Provide the (x, y) coordinate of the cell's center where the given text is located.  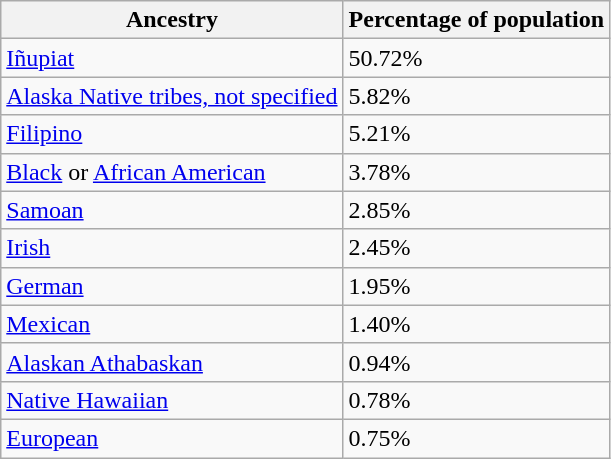
0.78% (476, 400)
Samoan (172, 210)
0.75% (476, 438)
Alaskan Athabaskan (172, 362)
German (172, 286)
2.45% (476, 248)
Ancestry (172, 20)
1.95% (476, 286)
Alaska Native tribes, not specified (172, 96)
5.82% (476, 96)
Native Hawaiian (172, 400)
3.78% (476, 172)
1.40% (476, 324)
Black or African American (172, 172)
5.21% (476, 134)
Filipino (172, 134)
Irish (172, 248)
0.94% (476, 362)
50.72% (476, 58)
Percentage of population (476, 20)
European (172, 438)
Mexican (172, 324)
Iñupiat (172, 58)
2.85% (476, 210)
